Return the [x, y] coordinate for the center point of the cell that contains the specified text.  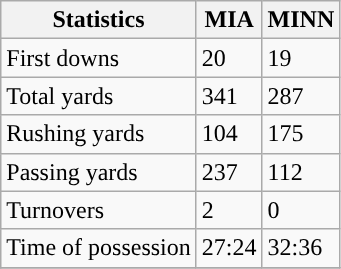
MIA [229, 20]
Time of possession [99, 248]
2 [229, 210]
Total yards [99, 96]
Passing yards [99, 172]
287 [301, 96]
0 [301, 210]
19 [301, 58]
341 [229, 96]
112 [301, 172]
Statistics [99, 20]
First downs [99, 58]
20 [229, 58]
Rushing yards [99, 134]
104 [229, 134]
27:24 [229, 248]
32:36 [301, 248]
MINN [301, 20]
175 [301, 134]
237 [229, 172]
Turnovers [99, 210]
